Pinpoint the cell where the given text exists, returning its [X, Y] midpoint coordinate. 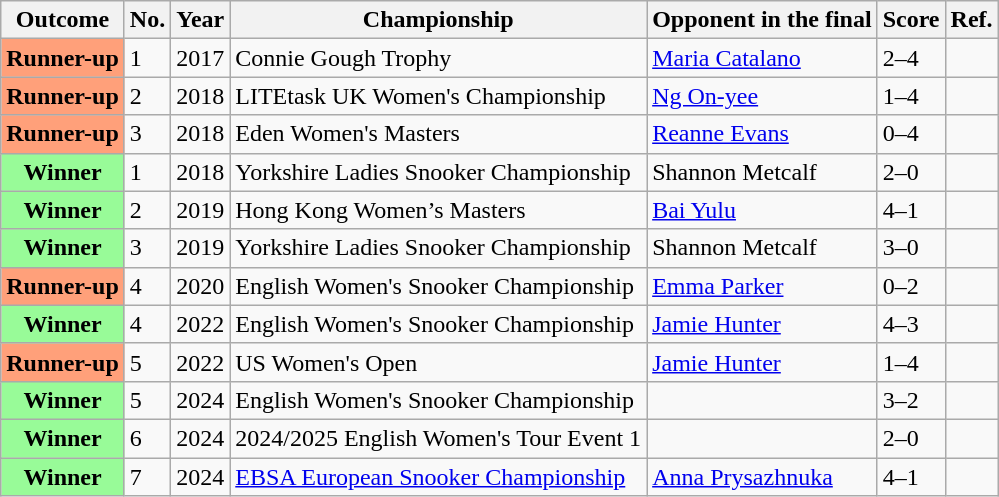
Emma Parker [762, 286]
Anna Prysazhnuka [762, 477]
3–0 [911, 248]
2–4 [911, 58]
Opponent in the final [762, 20]
7 [147, 477]
Year [200, 20]
Ng On-yee [762, 96]
EBSA European Snooker Championship [438, 477]
2024/2025 English Women's Tour Event 1 [438, 438]
0–2 [911, 286]
4–3 [911, 324]
3–2 [911, 400]
Score [911, 20]
Ref. [972, 20]
Outcome [63, 20]
US Women's Open [438, 362]
2017 [200, 58]
Bai Yulu [762, 210]
2020 [200, 286]
Eden Women's Masters [438, 134]
Connie Gough Trophy [438, 58]
Reanne Evans [762, 134]
Maria Catalano [762, 58]
LITEtask UK Women's Championship [438, 96]
Hong Kong Women’s Masters [438, 210]
0–4 [911, 134]
Championship [438, 20]
6 [147, 438]
No. [147, 20]
